Determine the [X, Y] coordinate at the center of the cell enclosing the given text.  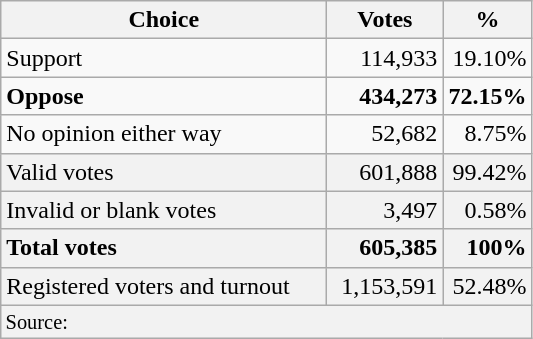
100% [488, 248]
0.58% [488, 210]
52,682 [385, 134]
Invalid or blank votes [164, 210]
434,273 [385, 96]
Total votes [164, 248]
52.48% [488, 286]
Choice [164, 20]
% [488, 20]
114,933 [385, 58]
Oppose [164, 96]
605,385 [385, 248]
99.42% [488, 172]
Valid votes [164, 172]
72.15% [488, 96]
19.10% [488, 58]
No opinion either way [164, 134]
Votes [385, 20]
Registered voters and turnout [164, 286]
3,497 [385, 210]
601,888 [385, 172]
1,153,591 [385, 286]
8.75% [488, 134]
Source: [266, 322]
Support [164, 58]
